Return the (x, y) coordinate for the center point of the cell that contains the specified text.  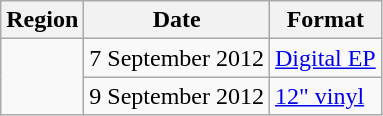
12" vinyl (326, 96)
Date (177, 20)
9 September 2012 (177, 96)
Digital EP (326, 58)
7 September 2012 (177, 58)
Region (42, 20)
Format (326, 20)
